Provide the (x, y) coordinate of the cell's center where the given text is located.  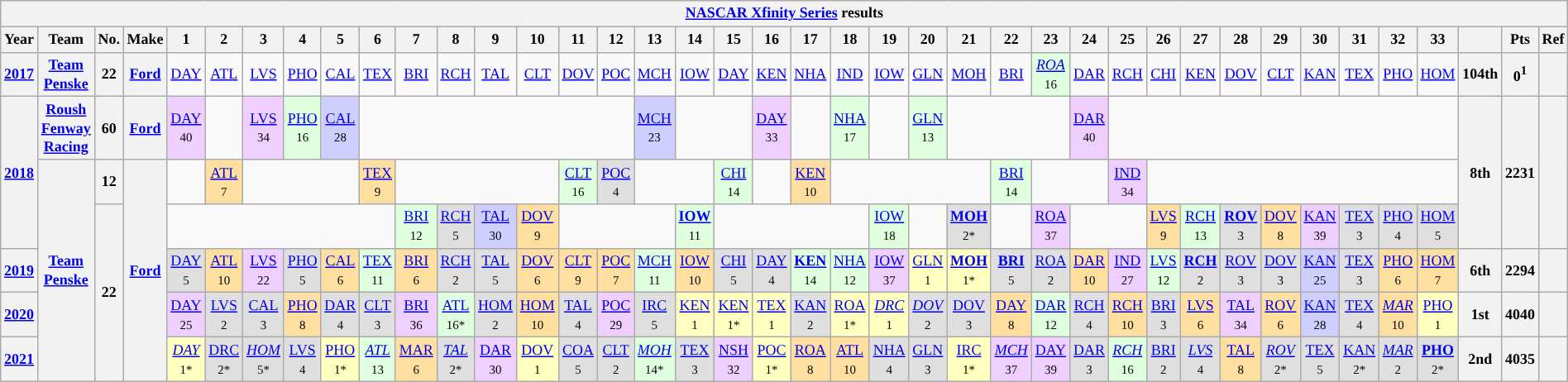
NHA12 (850, 270)
DAR4 (341, 315)
LVS34 (264, 128)
COA5 (578, 360)
104th (1480, 74)
NSH32 (734, 360)
MOH (969, 74)
DAR3 (1090, 360)
DOV8 (1281, 227)
TEX9 (378, 182)
GLN (928, 74)
RCH10 (1127, 315)
RCH5 (456, 227)
CAL28 (341, 128)
KAN28 (1320, 315)
CAL3 (264, 315)
14 (695, 40)
01 (1520, 74)
6 (378, 40)
2231 (1520, 173)
PHO5 (303, 270)
2018 (20, 173)
DAY5 (186, 270)
PHO1 (1437, 315)
DAR10 (1090, 270)
16 (772, 40)
15 (734, 40)
DAR (1090, 74)
HOM7 (1437, 270)
1 (186, 40)
CHI (1163, 74)
4040 (1520, 315)
TEX4 (1360, 315)
HOM5* (264, 360)
ROA1* (850, 315)
4 (303, 40)
ROA2 (1050, 270)
Roush Fenway Racing (66, 128)
DAR12 (1050, 315)
TEX5 (1320, 360)
31 (1360, 40)
PHO8 (303, 315)
TAL8 (1241, 360)
2020 (20, 315)
RCH4 (1090, 315)
POC7 (616, 270)
20 (928, 40)
Ref (1553, 40)
1st (1480, 315)
23 (1050, 40)
ATL13 (378, 360)
IOW37 (889, 270)
Pts (1520, 40)
DOV6 (538, 270)
DAY8 (1011, 315)
IOW10 (695, 270)
KEN1* (734, 315)
CAL (341, 74)
LVS (264, 74)
HOM5 (1437, 227)
KAN39 (1320, 227)
BRI2 (1163, 360)
DAY40 (186, 128)
10 (538, 40)
LVS6 (1201, 315)
PHO1* (341, 360)
8 (456, 40)
PHO2* (1437, 360)
POC (616, 74)
DAR40 (1090, 128)
PHO16 (303, 128)
PHO4 (1398, 227)
GLN1 (928, 270)
HOM2 (496, 315)
DRC2* (224, 360)
TAL34 (1241, 315)
LVS22 (264, 270)
30 (1320, 40)
POC29 (616, 315)
5 (341, 40)
KEN14 (810, 270)
19 (889, 40)
IND27 (1127, 270)
RCH16 (1127, 360)
Year (20, 40)
DRC1 (889, 315)
25 (1127, 40)
ROV6 (1281, 315)
27 (1201, 40)
26 (1163, 40)
GLN13 (928, 128)
BRI6 (416, 270)
DAY4 (772, 270)
DOV2 (928, 315)
29 (1281, 40)
IOW11 (695, 227)
MCH23 (655, 128)
32 (1398, 40)
11 (578, 40)
2nd (1480, 360)
DAY33 (772, 128)
4035 (1520, 360)
ATL (224, 74)
GLN3 (928, 360)
CLT16 (578, 182)
2 (224, 40)
2019 (20, 270)
24 (1090, 40)
MAR2 (1398, 360)
MOH1* (969, 270)
CHI5 (734, 270)
No. (109, 40)
CLT2 (616, 360)
NHA4 (889, 360)
MOH2* (969, 227)
DAY39 (1050, 360)
CHI14 (734, 182)
PHO6 (1398, 270)
RCH13 (1201, 227)
ROA16 (1050, 74)
CAL6 (341, 270)
DAR30 (496, 360)
ROV2* (1281, 360)
NHA17 (850, 128)
BRI5 (1011, 270)
9 (496, 40)
KEN10 (810, 182)
IRC1* (969, 360)
DOV1 (538, 360)
ATL16* (456, 315)
LVS2 (224, 315)
HOM10 (538, 315)
BRI12 (416, 227)
TEX1 (772, 315)
MAR6 (416, 360)
CLT9 (578, 270)
DOV9 (538, 227)
CLT3 (378, 315)
33 (1437, 40)
MOH14* (655, 360)
21 (969, 40)
MCH11 (655, 270)
LVS9 (1163, 227)
IND (850, 74)
KAN (1320, 74)
BRI3 (1163, 315)
NASCAR Xfinity Series results (784, 13)
TAL5 (496, 270)
60 (109, 128)
KAN2 (810, 315)
7 (416, 40)
TAL30 (496, 227)
IND34 (1127, 182)
POC4 (616, 182)
DAY25 (186, 315)
TAL2* (456, 360)
IOW18 (889, 227)
2294 (1520, 270)
ATL7 (224, 182)
MCH37 (1011, 360)
TAL (496, 74)
2017 (20, 74)
28 (1241, 40)
8th (1480, 173)
BRI36 (416, 315)
KAN25 (1320, 270)
ROA8 (810, 360)
TEX11 (378, 270)
Make (146, 40)
18 (850, 40)
BRI14 (1011, 182)
DAY1* (186, 360)
2021 (20, 360)
IRC5 (655, 315)
KEN1 (695, 315)
TAL4 (578, 315)
POC1* (772, 360)
MAR10 (1398, 315)
NHA (810, 74)
LVS12 (1163, 270)
3 (264, 40)
13 (655, 40)
17 (810, 40)
MCH (655, 74)
6th (1480, 270)
ROA37 (1050, 227)
HOM (1437, 74)
Team (66, 40)
KAN2* (1360, 360)
